Capture the cell that displays the provided text and extract its (X, Y) central coordinate. 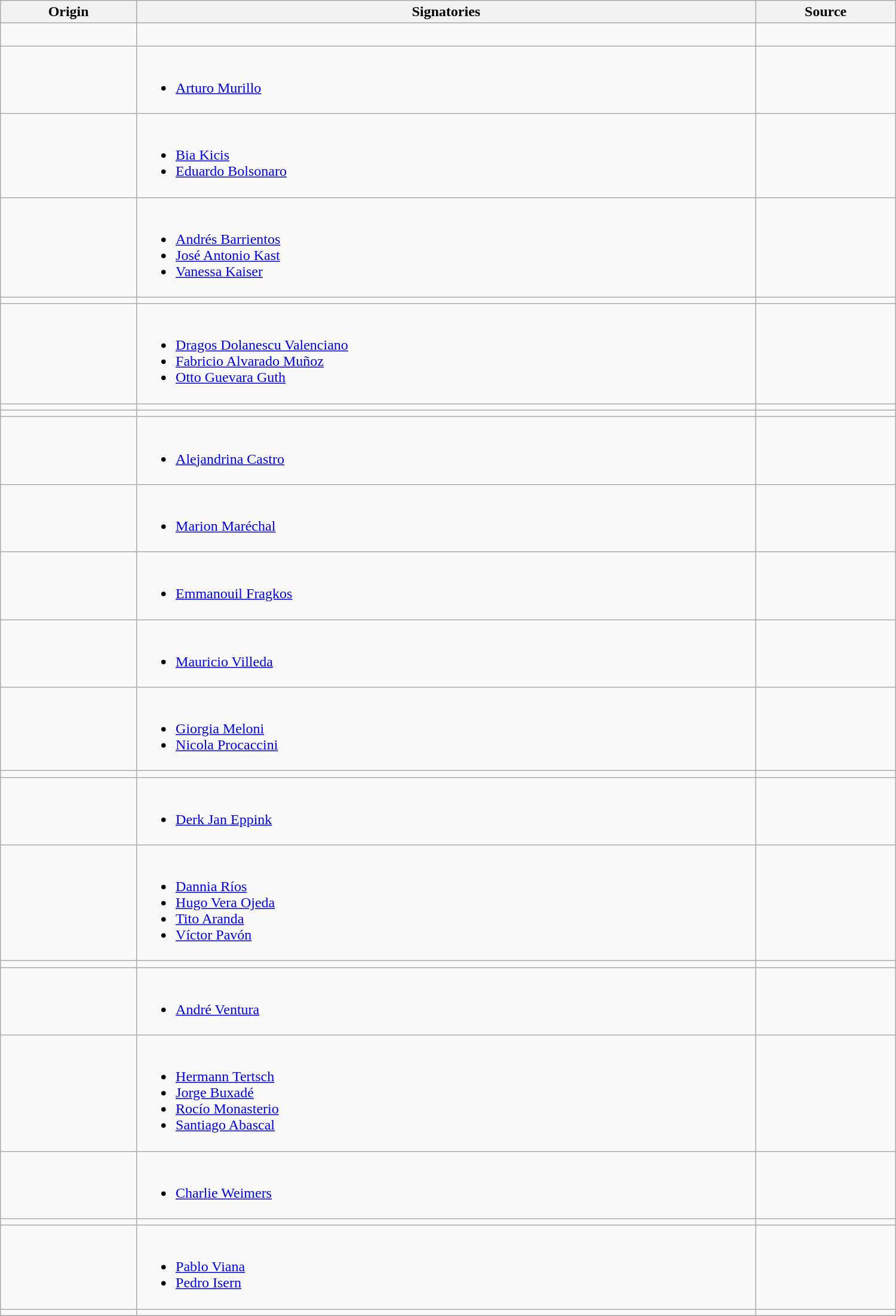
Charlie Weimers (447, 1185)
Andrés BarrientosJosé Antonio KastVanessa Kaiser (447, 247)
Dragos Dolanescu ValencianoFabricio Alvarado MuñozOtto Guevara Guth (447, 354)
Derk Jan Eppink (447, 812)
Signatories (447, 12)
Origin (69, 12)
Pablo VianaPedro Isern (447, 1267)
Emmanouil Fragkos (447, 586)
Alejandrina Castro (447, 451)
Source (826, 12)
Dannia RíosHugo Vera OjedaTito ArandaVíctor Pavón (447, 903)
Hermann TertschJorge BuxadéRocío MonasterioSantiago Abascal (447, 1093)
Bia KicisEduardo Bolsonaro (447, 155)
Mauricio Villeda (447, 653)
Marion Maréchal (447, 518)
Giorgia MeloniNicola Procaccini (447, 729)
André Ventura (447, 1002)
Arturo Murillo (447, 80)
